Provide the [X, Y] coordinate of the cell's center where the given text is located.  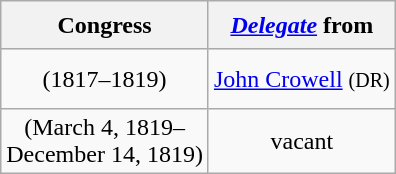
(1817–1819) [105, 79]
(March 4, 1819–December 14, 1819) [105, 142]
vacant [302, 142]
Congress [105, 25]
John Crowell (DR) [302, 79]
Delegate from [302, 25]
